For the text-containing cell, return its midpoint in (x, y) coordinate format. 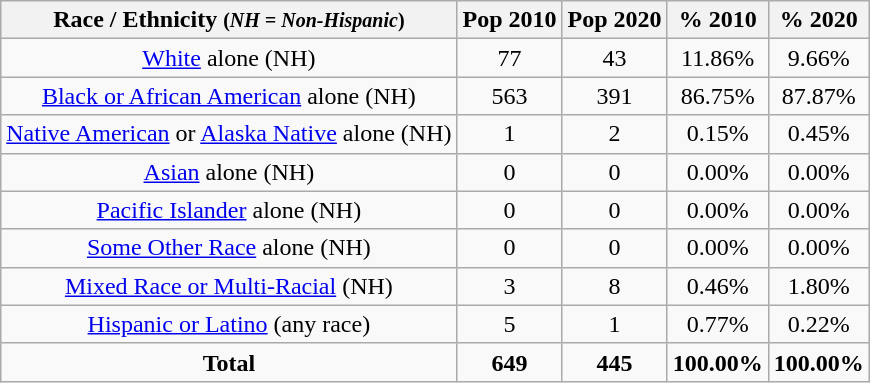
86.75% (718, 96)
0.15% (718, 134)
0.45% (818, 134)
Total (229, 362)
77 (510, 58)
White alone (NH) (229, 58)
0.22% (818, 324)
445 (614, 362)
Pop 2010 (510, 20)
% 2020 (818, 20)
Asian alone (NH) (229, 172)
5 (510, 324)
Pacific Islander alone (NH) (229, 210)
649 (510, 362)
Hispanic or Latino (any race) (229, 324)
% 2010 (718, 20)
Native American or Alaska Native alone (NH) (229, 134)
Black or African American alone (NH) (229, 96)
Pop 2020 (614, 20)
8 (614, 286)
87.87% (818, 96)
Mixed Race or Multi-Racial (NH) (229, 286)
391 (614, 96)
43 (614, 58)
1.80% (818, 286)
9.66% (818, 58)
Race / Ethnicity (NH = Non-Hispanic) (229, 20)
11.86% (718, 58)
0.46% (718, 286)
Some Other Race alone (NH) (229, 248)
0.77% (718, 324)
3 (510, 286)
2 (614, 134)
563 (510, 96)
